Output the (X, Y) coordinate of the center of the cell containing the given text.  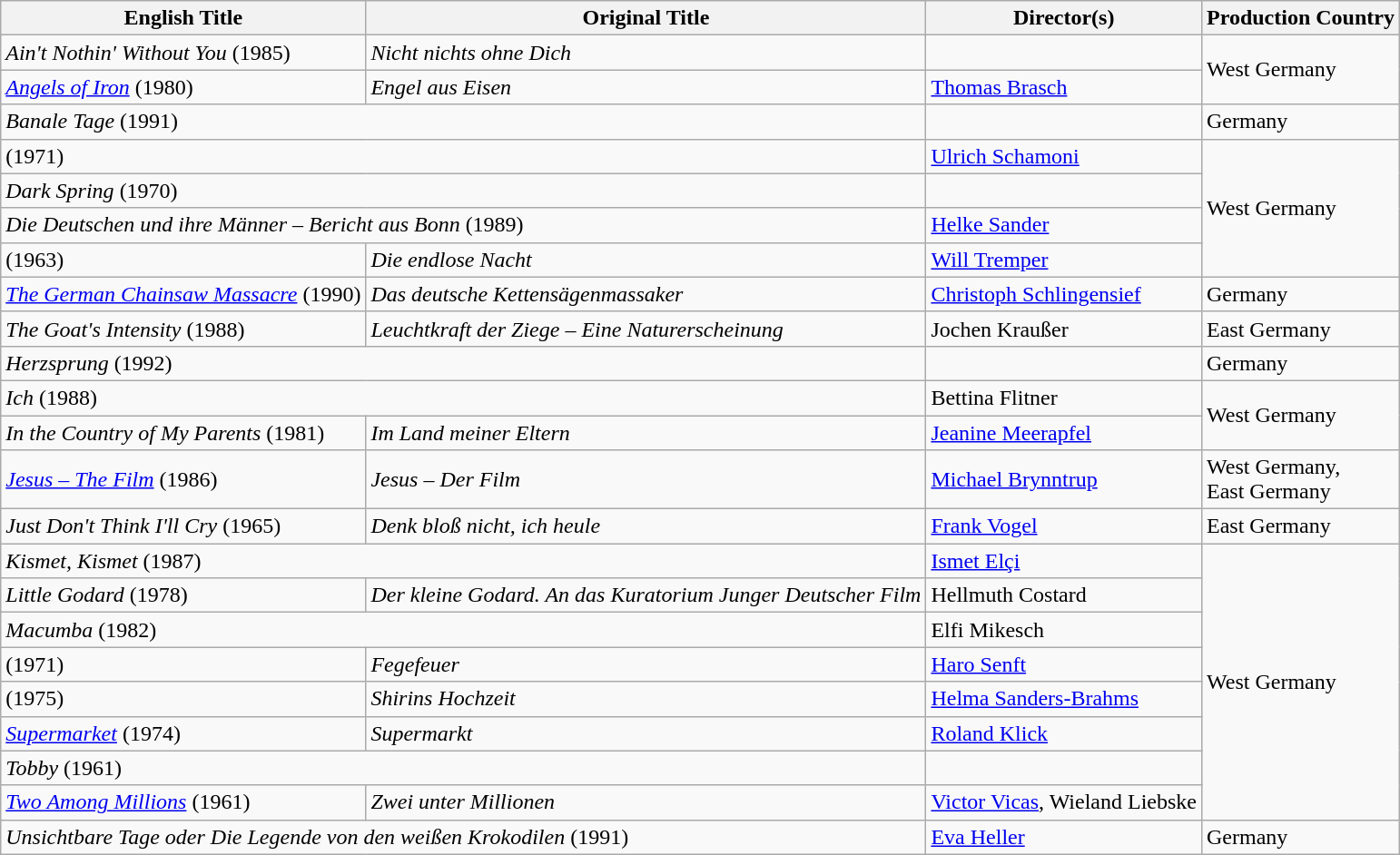
Herzsprung (1992) (463, 363)
Production Country (1300, 18)
Im Land meiner Eltern (646, 433)
Ismet Elçi (1064, 561)
Dark Spring (1970) (463, 191)
Frank Vogel (1064, 526)
Shirins Hochzeit (646, 699)
The German Chainsaw Massacre (1990) (183, 294)
Hellmuth Costard (1064, 595)
Banale Tage (1991) (463, 122)
Ulrich Schamoni (1064, 156)
Thomas Brasch (1064, 87)
Engel aus Eisen (646, 87)
Leuchtkraft der Ziege – Eine Naturerscheinung (646, 329)
Helma Sanders-Brahms (1064, 699)
Die Deutschen und ihre Männer – Bericht aus Bonn (1989) (463, 225)
Elfi Mikesch (1064, 630)
Die endlose Nacht (646, 260)
Christoph Schlingensief (1064, 294)
Zwei unter Millionen (646, 802)
Original Title (646, 18)
Michael Brynntrup (1064, 479)
Ain't Nothin' Without You (1985) (183, 53)
Tobby (1961) (463, 768)
Macumba (1982) (463, 630)
Fegefeuer (646, 664)
Jochen Kraußer (1064, 329)
Angels of Iron (1980) (183, 87)
Der kleine Godard. An das Kuratorium Junger Deutscher Film (646, 595)
Unsichtbare Tage oder Die Legende von den weißen Krokodilen (1991) (463, 837)
Two Among Millions (1961) (183, 802)
Eva Heller (1064, 837)
Helke Sander (1064, 225)
Das deutsche Kettensägenmassaker (646, 294)
(1975) (183, 699)
Kismet, Kismet (1987) (463, 561)
Nicht nichts ohne Dich (646, 53)
Just Don't Think I'll Cry (1965) (183, 526)
English Title (183, 18)
The Goat's Intensity (1988) (183, 329)
Will Tremper (1064, 260)
Supermarket (1974) (183, 733)
Bettina Flitner (1064, 398)
Victor Vicas, Wieland Liebske (1064, 802)
Denk bloß nicht, ich heule (646, 526)
Roland Klick (1064, 733)
Little Godard (1978) (183, 595)
Haro Senft (1064, 664)
Jeanine Meerapfel (1064, 433)
West Germany,East Germany (1300, 479)
Supermarkt (646, 733)
Director(s) (1064, 18)
(1963) (183, 260)
Jesus – The Film (1986) (183, 479)
In the Country of My Parents (1981) (183, 433)
Jesus – Der Film (646, 479)
Ich (1988) (463, 398)
